Pinpoint the cell where the given text exists, returning its [x, y] midpoint coordinate. 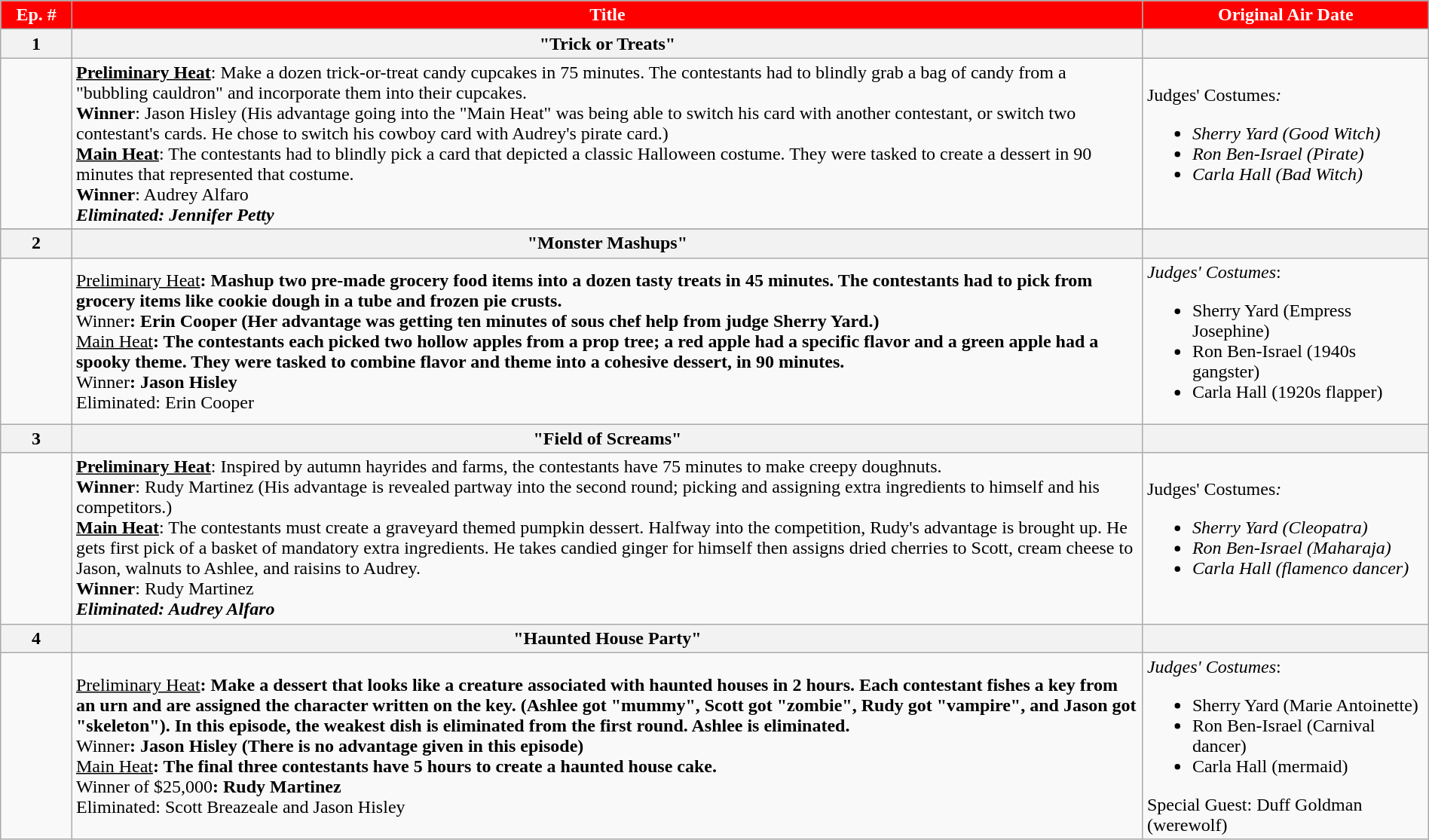
Original Air Date [1286, 15]
"Monster Mashups" [607, 243]
2 [36, 243]
"Haunted House Party" [607, 638]
Judges' Costumes:Sherry Yard (Marie Antoinette)Ron Ben-Israel (Carnival dancer)Carla Hall (mermaid)Special Guest: Duff Goldman (werewolf) [1286, 746]
Judges' Costumes:Sherry Yard (Cleopatra)Ron Ben-Israel (Maharaja)Carla Hall (flamenco dancer) [1286, 538]
3 [36, 438]
Ep. # [36, 15]
"Trick or Treats" [607, 44]
Judges' Costumes:Sherry Yard (Empress Josephine)Ron Ben-Israel (1940s gangster)Carla Hall (1920s flapper) [1286, 341]
Judges' Costumes:Sherry Yard (Good Witch)Ron Ben-Israel (Pirate)Carla Hall (Bad Witch) [1286, 143]
1 [36, 44]
Title [607, 15]
4 [36, 638]
"Field of Screams" [607, 438]
